Return the (x, y) coordinate for the center point of the cell that contains the specified text.  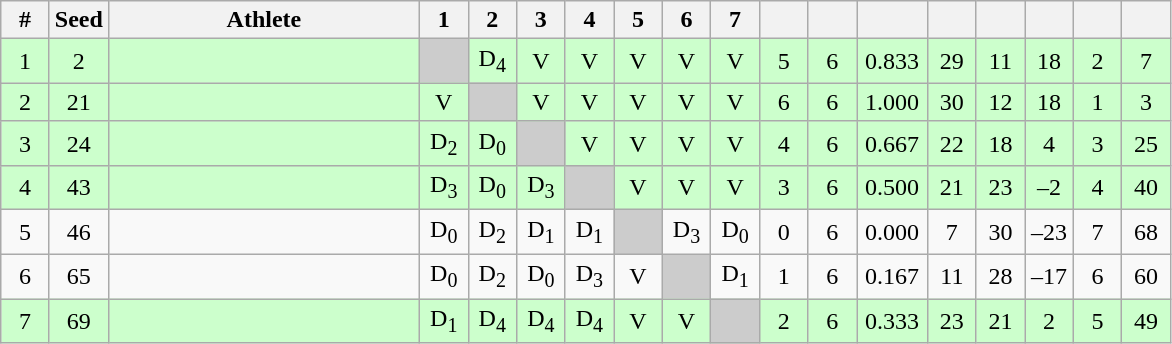
0 (784, 232)
1.000 (892, 102)
12 (1000, 102)
0.333 (892, 321)
60 (1146, 276)
46 (78, 232)
69 (78, 321)
24 (78, 143)
–17 (1050, 276)
0.500 (892, 188)
–23 (1050, 232)
68 (1146, 232)
Athlete (264, 20)
43 (78, 188)
40 (1146, 188)
28 (1000, 276)
25 (1146, 143)
–2 (1050, 188)
Seed (78, 20)
49 (1146, 321)
22 (952, 143)
0.667 (892, 143)
0.167 (892, 276)
65 (78, 276)
0.000 (892, 232)
0.833 (892, 61)
29 (952, 61)
# (26, 20)
